Extract the (X, Y) coordinate from the center of the cell holding the provided text.  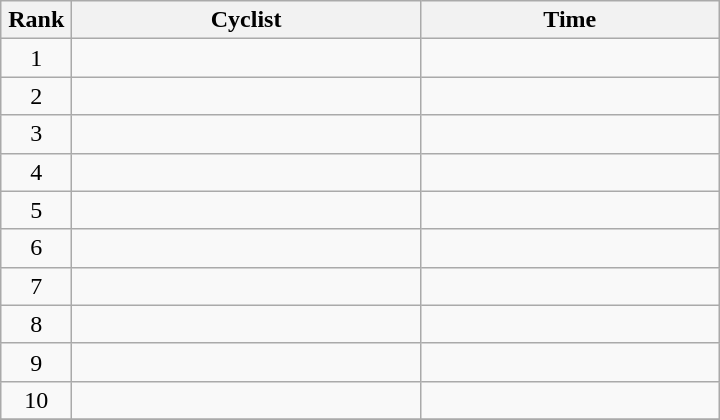
1 (36, 58)
6 (36, 248)
Rank (36, 20)
Time (570, 20)
10 (36, 400)
4 (36, 172)
Cyclist (246, 20)
3 (36, 134)
2 (36, 96)
5 (36, 210)
7 (36, 286)
8 (36, 324)
9 (36, 362)
